Detect which cell encompasses the target text, then output its [x, y] center coordinate. 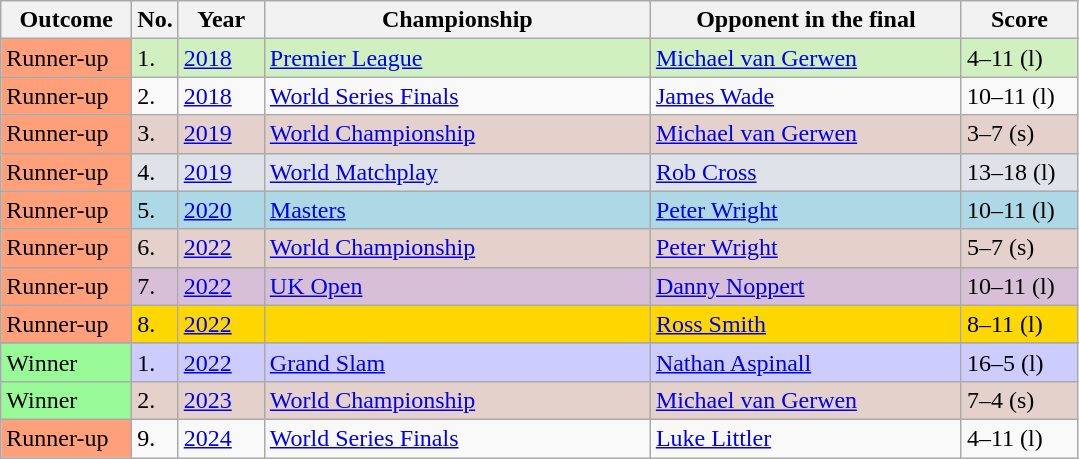
Score [1019, 20]
2024 [221, 438]
World Matchplay [457, 172]
6. [155, 248]
2020 [221, 210]
7–4 (s) [1019, 400]
13–18 (l) [1019, 172]
4. [155, 172]
James Wade [806, 96]
UK Open [457, 286]
Nathan Aspinall [806, 362]
No. [155, 20]
Luke Littler [806, 438]
5. [155, 210]
3–7 (s) [1019, 134]
9. [155, 438]
Opponent in the final [806, 20]
8–11 (l) [1019, 324]
Year [221, 20]
Grand Slam [457, 362]
8. [155, 324]
Outcome [66, 20]
16–5 (l) [1019, 362]
2023 [221, 400]
Ross Smith [806, 324]
Championship [457, 20]
7. [155, 286]
Rob Cross [806, 172]
Premier League [457, 58]
3. [155, 134]
Danny Noppert [806, 286]
5–7 (s) [1019, 248]
Masters [457, 210]
